Output the [x, y] coordinate of the center of the cell containing the given text.  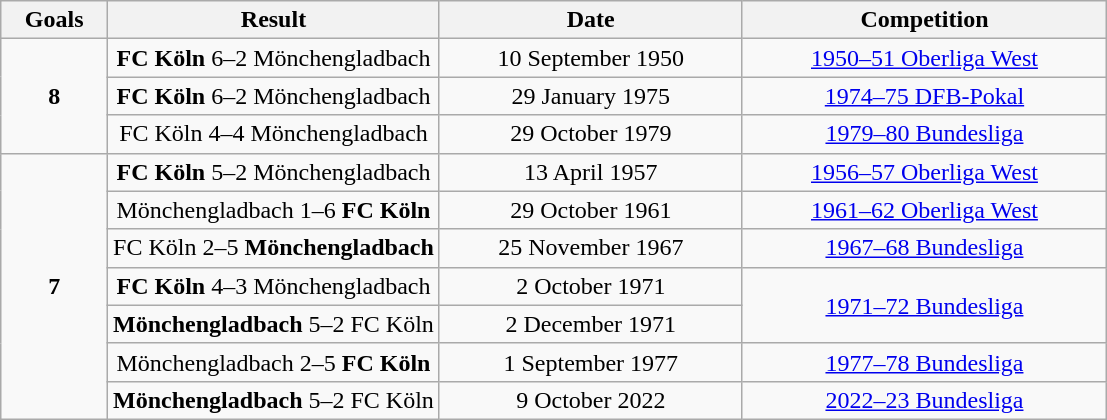
1979–80 Bundesliga [924, 134]
1977–78 Bundesliga [924, 362]
1961–62 Oberliga West [924, 210]
FC Köln 4–3 Mönchengladbach [274, 286]
7 [54, 286]
Competition [924, 20]
Result [274, 20]
1971–72 Bundesliga [924, 305]
FC Köln 2–5 Mönchengladbach [274, 248]
2022–23 Bundesliga [924, 400]
10 September 1950 [590, 58]
25 November 1967 [590, 248]
2 December 1971 [590, 324]
29 October 1961 [590, 210]
1956–57 Oberliga West [924, 172]
9 October 2022 [590, 400]
Goals [54, 20]
1 September 1977 [590, 362]
FC Köln 5–2 Mönchengladbach [274, 172]
1974–75 DFB-Pokal [924, 96]
1967–68 Bundesliga [924, 248]
FC Köln 4–4 Mönchengladbach [274, 134]
29 October 1979 [590, 134]
8 [54, 96]
1950–51 Oberliga West [924, 58]
13 April 1957 [590, 172]
29 January 1975 [590, 96]
Mönchengladbach 1–6 FC Köln [274, 210]
2 October 1971 [590, 286]
Mönchengladbach 2–5 FC Köln [274, 362]
Date [590, 20]
